Search for the cell housing the specified text and yield its (X, Y) center coordinate. 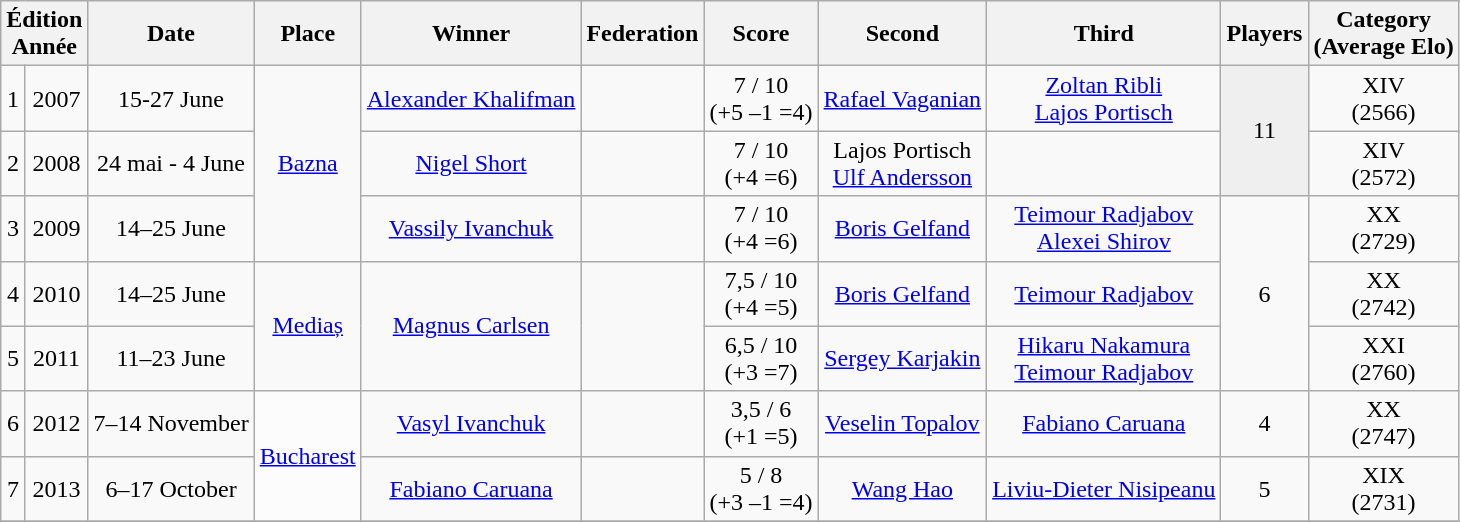
5 / 8 (+3 –1 =4) (761, 488)
7 (13, 488)
6–17 October (171, 488)
Vassily Ivanchuk (471, 228)
2012 (56, 424)
Vasyl Ivanchuk (471, 424)
Second (902, 34)
Édition Année (44, 34)
Bucharest (308, 456)
Winner (471, 34)
Sergey Karjakin (902, 358)
Federation (642, 34)
11–23 June (171, 358)
Veselin Topalov (902, 424)
1 (13, 98)
24 mai - 4 June (171, 164)
Place (308, 34)
Zoltan RibliLajos Portisch (1104, 98)
Alexander Khalifman (471, 98)
Bazna (308, 164)
2011 (56, 358)
XX (2729) (1384, 228)
XIV (2572) (1384, 164)
XX (2747) (1384, 424)
XX (2742) (1384, 294)
Nigel Short (471, 164)
XXI (2760) (1384, 358)
Date (171, 34)
7–14 November (171, 424)
2009 (56, 228)
2013 (56, 488)
XIV (2566) (1384, 98)
Category (Average Elo) (1384, 34)
11 (1264, 131)
Rafael Vaganian (902, 98)
Magnus Carlsen (471, 326)
XIX (2731) (1384, 488)
Wang Hao (902, 488)
Players (1264, 34)
3 (13, 228)
2 (13, 164)
7 / 10 (+5 –1 =4) (761, 98)
Score (761, 34)
Liviu-Dieter Nisipeanu (1104, 488)
2010 (56, 294)
15-27 June (171, 98)
2008 (56, 164)
Teimour RadjabovAlexei Shirov (1104, 228)
3,5 / 6 (+1 =5) (761, 424)
Hikaru NakamuraTeimour Radjabov (1104, 358)
2007 (56, 98)
Teimour Radjabov (1104, 294)
6,5 / 10 (+3 =7) (761, 358)
Third (1104, 34)
Mediaș (308, 326)
7,5 / 10 (+4 =5) (761, 294)
Lajos PortischUlf Andersson (902, 164)
